Return the (x, y) coordinate for the center point of the cell that contains the specified text.  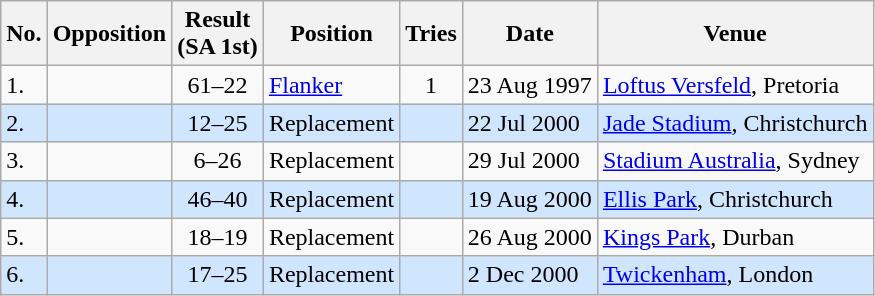
4. (24, 199)
Twickenham, London (735, 275)
22 Jul 2000 (530, 123)
17–25 (218, 275)
61–22 (218, 85)
Venue (735, 34)
Ellis Park, Christchurch (735, 199)
26 Aug 2000 (530, 237)
Flanker (331, 85)
6–26 (218, 161)
3. (24, 161)
Result(SA 1st) (218, 34)
12–25 (218, 123)
19 Aug 2000 (530, 199)
1. (24, 85)
2 Dec 2000 (530, 275)
Date (530, 34)
23 Aug 1997 (530, 85)
18–19 (218, 237)
2. (24, 123)
Position (331, 34)
1 (432, 85)
Opposition (109, 34)
No. (24, 34)
Tries (432, 34)
5. (24, 237)
Loftus Versfeld, Pretoria (735, 85)
Jade Stadium, Christchurch (735, 123)
Kings Park, Durban (735, 237)
6. (24, 275)
46–40 (218, 199)
29 Jul 2000 (530, 161)
Stadium Australia, Sydney (735, 161)
